Capture the cell that displays the provided text and extract its [X, Y] central coordinate. 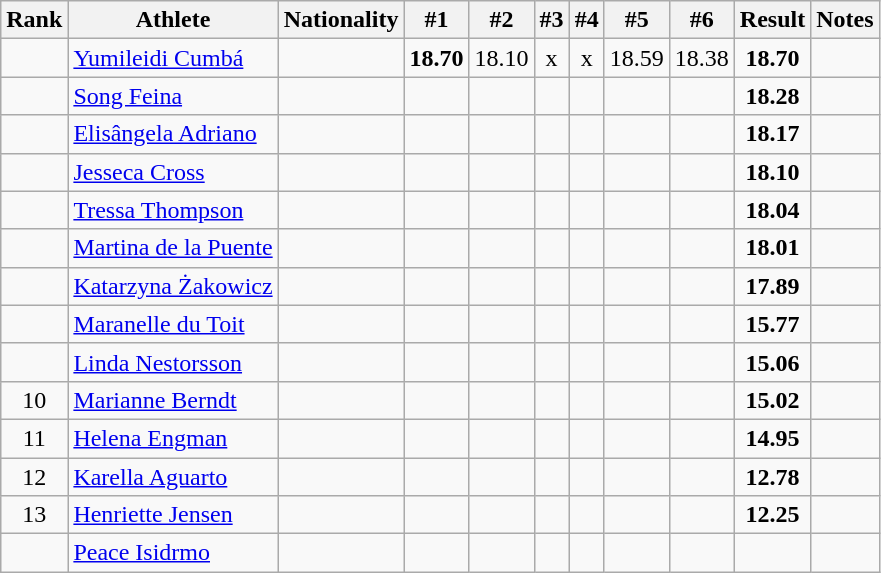
14.95 [772, 438]
18.28 [772, 96]
12.78 [772, 477]
15.06 [772, 362]
12.25 [772, 515]
18.04 [772, 210]
Nationality [341, 20]
Yumileidi Cumbá [173, 58]
Result [772, 20]
Karella Aguarto [173, 477]
15.77 [772, 324]
Henriette Jensen [173, 515]
Elisângela Adriano [173, 134]
Martina de la Puente [173, 248]
Marianne Berndt [173, 400]
Linda Nestorsson [173, 362]
11 [34, 438]
Tressa Thompson [173, 210]
Athlete [173, 20]
Peace Isidrmo [173, 553]
12 [34, 477]
17.89 [772, 286]
Notes [845, 20]
#1 [436, 20]
Rank [34, 20]
10 [34, 400]
18.17 [772, 134]
#2 [502, 20]
Katarzyna Żakowicz [173, 286]
#6 [702, 20]
18.01 [772, 248]
#5 [636, 20]
Jesseca Cross [173, 172]
18.59 [636, 58]
18.38 [702, 58]
15.02 [772, 400]
Helena Engman [173, 438]
#3 [552, 20]
#4 [586, 20]
13 [34, 515]
Maranelle du Toit [173, 324]
Song Feina [173, 96]
